Return the (X, Y) coordinate for the center point of the cell that contains the specified text.  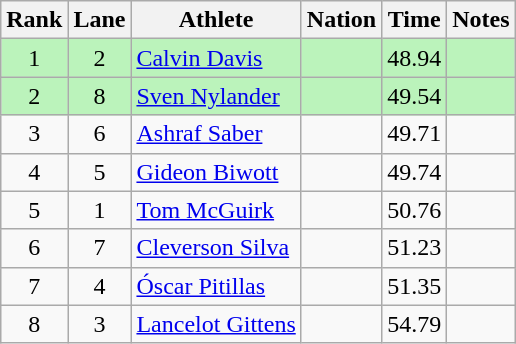
Ashraf Saber (216, 134)
Gideon Biwott (216, 172)
Rank (34, 20)
Time (414, 20)
54.79 (414, 324)
Athlete (216, 20)
50.76 (414, 210)
51.35 (414, 286)
Lane (100, 20)
Notes (481, 20)
Cleverson Silva (216, 248)
48.94 (414, 58)
51.23 (414, 248)
Tom McGuirk (216, 210)
Calvin Davis (216, 58)
49.74 (414, 172)
Nation (341, 20)
Sven Nylander (216, 96)
Lancelot Gittens (216, 324)
49.54 (414, 96)
Óscar Pitillas (216, 286)
49.71 (414, 134)
